Return [x, y] of the center of cell containing provided text 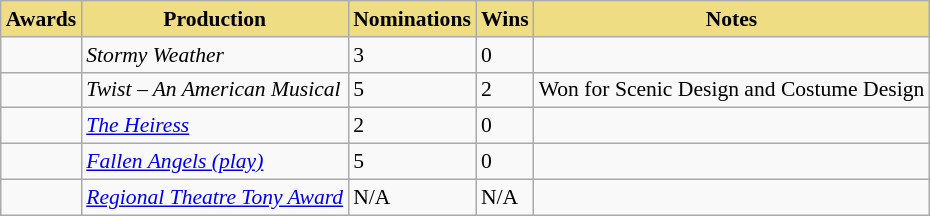
The Heiress [214, 126]
Fallen Angels (play) [214, 162]
Wins [505, 19]
Stormy Weather [214, 55]
Regional Theatre Tony Award [214, 197]
Production [214, 19]
Nominations [412, 19]
Won for Scenic Design and Costume Design [732, 90]
Notes [732, 19]
Awards [41, 19]
Twist – An American Musical [214, 90]
3 [412, 55]
